From the cell containing the given text, extract its center point as (X, Y) coordinate. 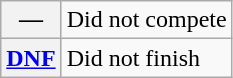
Did not compete (146, 20)
DNF (31, 58)
— (31, 20)
Did not finish (146, 58)
